From the cell containing the given text, extract its center point as (x, y) coordinate. 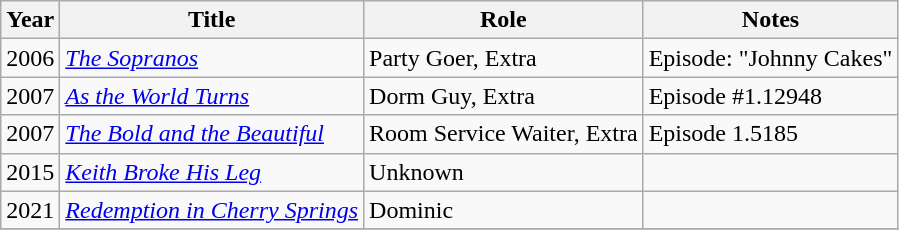
2021 (30, 210)
Dominic (504, 210)
Year (30, 20)
Episode 1.5185 (770, 134)
Unknown (504, 172)
Role (504, 20)
Dorm Guy, Extra (504, 96)
As the World Turns (212, 96)
2015 (30, 172)
Episode #1.12948 (770, 96)
Title (212, 20)
The Bold and the Beautiful (212, 134)
Episode: "Johnny Cakes" (770, 58)
Redemption in Cherry Springs (212, 210)
2006 (30, 58)
Notes (770, 20)
Keith Broke His Leg (212, 172)
Party Goer, Extra (504, 58)
Room Service Waiter, Extra (504, 134)
The Sopranos (212, 58)
